Output the (X, Y) coordinate of the center of the cell containing the given text.  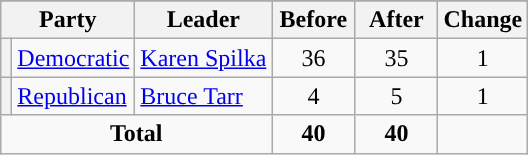
Before (314, 20)
Democratic (74, 58)
36 (314, 58)
Party (68, 20)
35 (396, 58)
Leader (204, 20)
Total (136, 134)
Republican (74, 96)
4 (314, 96)
Change (483, 20)
After (396, 20)
Karen Spilka (204, 58)
5 (396, 96)
Bruce Tarr (204, 96)
